Provide the (X, Y) coordinate of the cell's center where the given text is located.  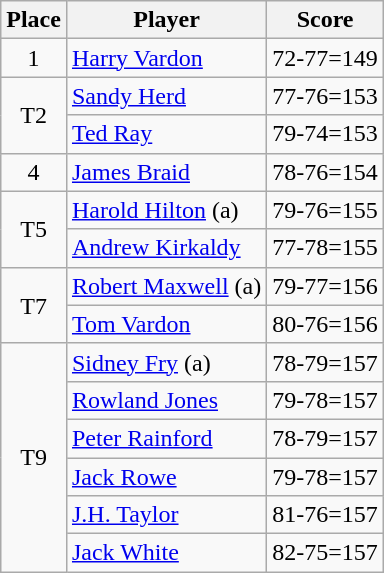
Ted Ray (166, 134)
77-76=153 (326, 96)
77-78=155 (326, 248)
Robert Maxwell (a) (166, 286)
Rowland Jones (166, 400)
72-77=149 (326, 58)
Score (326, 20)
Jack White (166, 553)
Harold Hilton (a) (166, 210)
1 (34, 58)
Harry Vardon (166, 58)
Player (166, 20)
Andrew Kirkaldy (166, 248)
T7 (34, 305)
T2 (34, 115)
82-75=157 (326, 553)
T9 (34, 457)
T5 (34, 229)
Peter Rainford (166, 438)
Place (34, 20)
81-76=157 (326, 515)
James Braid (166, 172)
Sidney Fry (a) (166, 362)
Sandy Herd (166, 96)
79-77=156 (326, 286)
J.H. Taylor (166, 515)
79-76=155 (326, 210)
78-76=154 (326, 172)
79-74=153 (326, 134)
Jack Rowe (166, 477)
4 (34, 172)
Tom Vardon (166, 324)
80-76=156 (326, 324)
